Scan for the cell matching the given text and deliver its [X, Y] coordinate at center. 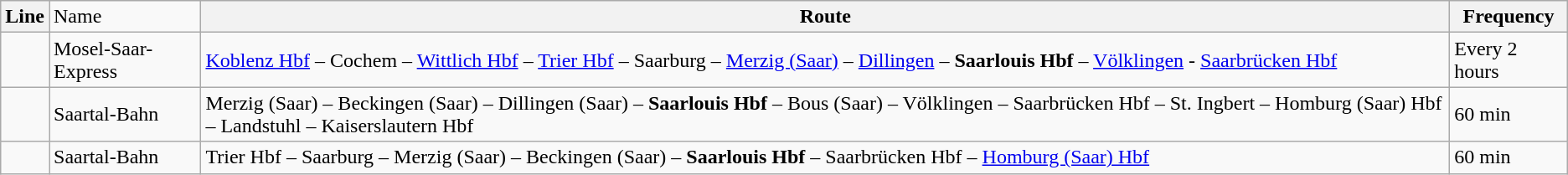
Every 2 hours [1509, 60]
Route [826, 17]
Frequency [1509, 17]
Line [25, 17]
Koblenz Hbf – Cochem – Wittlich Hbf – Trier Hbf – Saarburg – Merzig (Saar) – Dillingen – Saarlouis Hbf – Völklingen - Saarbrücken Hbf [826, 60]
Mosel-Saar-Express [124, 60]
Name [124, 17]
Trier Hbf – Saarburg – Merzig (Saar) – Beckingen (Saar) – Saarlouis Hbf – Saarbrücken Hbf – Homburg (Saar) Hbf [826, 157]
